Extract the [X, Y] coordinate from the center of the cell holding the provided text.  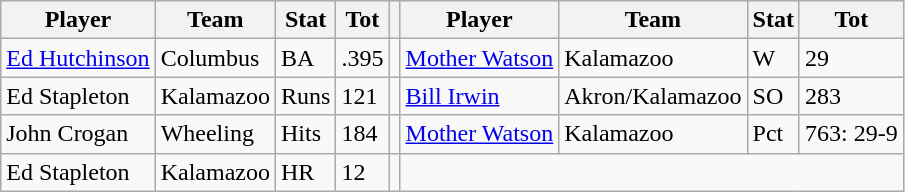
HR [305, 172]
John Crogan [78, 134]
29 [851, 58]
Ed Hutchinson [78, 58]
Wheeling [215, 134]
Columbus [215, 58]
184 [362, 134]
SO [773, 96]
W [773, 58]
12 [362, 172]
Runs [305, 96]
121 [362, 96]
Bill Irwin [480, 96]
Hits [305, 134]
Pct [773, 134]
763: 29-9 [851, 134]
BA [305, 58]
283 [851, 96]
Akron/Kalamazoo [653, 96]
.395 [362, 58]
